Determine the [X, Y] coordinate at the center of the cell enclosing the given text.  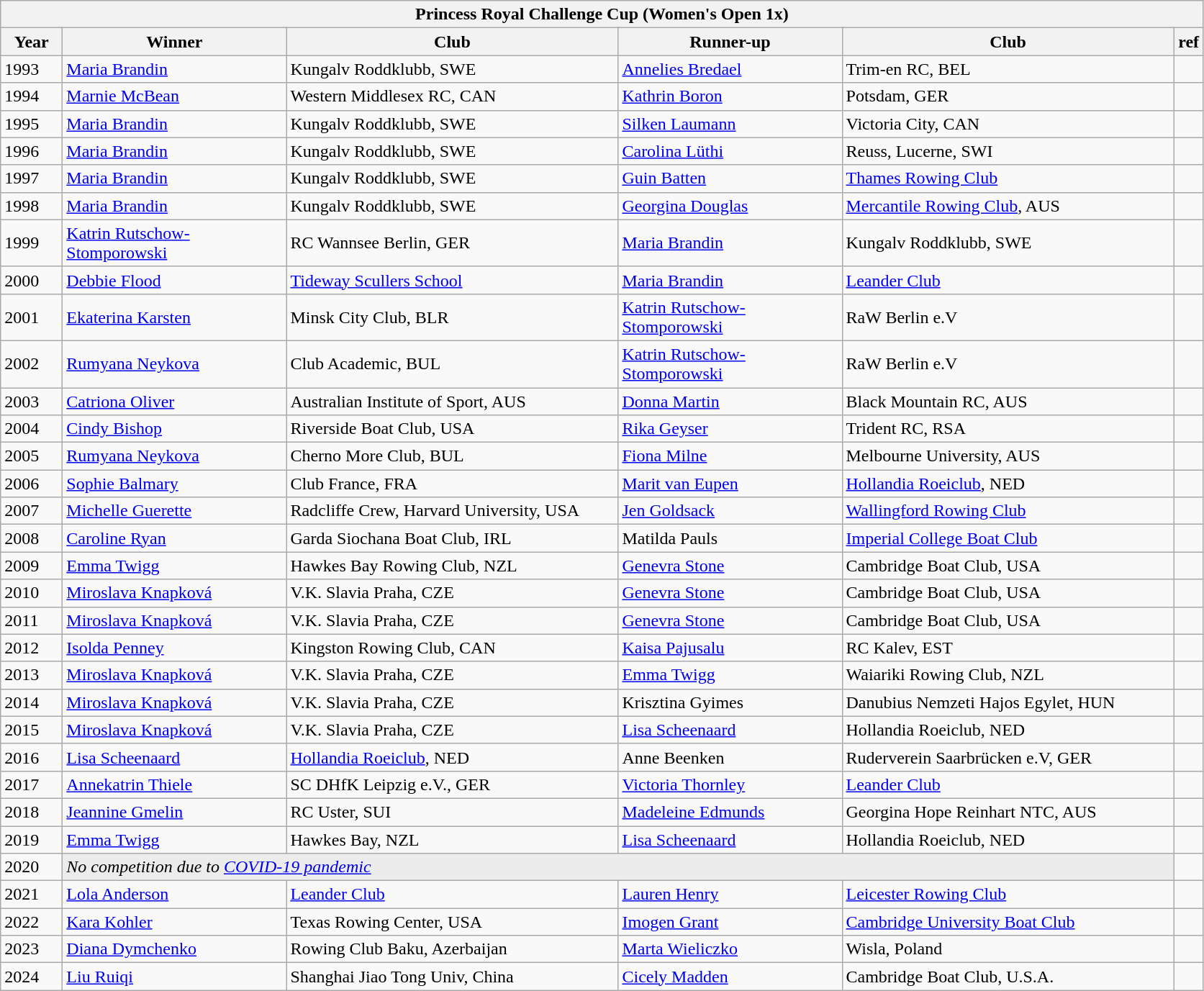
2007 [32, 511]
Rowing Club Baku, Azerbaijan [452, 949]
Minsk City Club, BLR [452, 317]
Trim-en RC, BEL [1008, 69]
Kaisa Pajusalu [730, 648]
1998 [32, 206]
2002 [32, 364]
Danubius Nemzeti Hajos Egylet, HUN [1008, 702]
Ruderverein Saarbrücken e.V, GER [1008, 757]
SC DHfK Leipzig e.V., GER [452, 784]
Catriona Oliver [174, 401]
Garda Siochana Boat Club, IRL [452, 538]
Sophie Balmary [174, 484]
Cambridge Boat Club, U.S.A. [1008, 977]
Runner-up [730, 42]
Victoria City, CAN [1008, 124]
Radcliffe Crew, Harvard University, USA [452, 511]
Cindy Bishop [174, 429]
Caroline Ryan [174, 538]
Wallingford Rowing Club [1008, 511]
2005 [32, 456]
1994 [32, 96]
2024 [32, 977]
2006 [32, 484]
Lola Anderson [174, 895]
Annekatrin Thiele [174, 784]
Cicely Madden [730, 977]
2019 [32, 840]
Shanghai Jiao Tong Univ, China [452, 977]
Donna Martin [730, 401]
2009 [32, 566]
Hawkes Bay Rowing Club, NZL [452, 566]
Kathrin Boron [730, 96]
1996 [32, 151]
Black Mountain RC, AUS [1008, 401]
2022 [32, 922]
Western Middlesex RC, CAN [452, 96]
2000 [32, 280]
Krisztina Gyimes [730, 702]
Australian Institute of Sport, AUS [452, 401]
2012 [32, 648]
ref [1189, 42]
Tideway Scullers School [452, 280]
Club Academic, BUL [452, 364]
1993 [32, 69]
RC Uster, SUI [452, 812]
Year [32, 42]
Princess Royal Challenge Cup (Women's Open 1x) [602, 14]
Marit van Eupen [730, 484]
2015 [32, 730]
Rika Geyser [730, 429]
2014 [32, 702]
Winner [174, 42]
Isolda Penney [174, 648]
2004 [32, 429]
2023 [32, 949]
Guin Batten [730, 178]
Thames Rowing Club [1008, 178]
Club France, FRA [452, 484]
Riverside Boat Club, USA [452, 429]
Cherno More Club, BUL [452, 456]
Marnie McBean [174, 96]
2018 [32, 812]
Matilda Pauls [730, 538]
Wisla, Poland [1008, 949]
Annelies Bredael [730, 69]
No competition due to COVID-19 pandemic [618, 867]
Reuss, Lucerne, SWI [1008, 151]
2013 [32, 675]
Madeleine Edmunds [730, 812]
1999 [32, 243]
2021 [32, 895]
1995 [32, 124]
2017 [32, 784]
Lauren Henry [730, 895]
Waiariki Rowing Club, NZL [1008, 675]
Imperial College Boat Club [1008, 538]
Jeannine Gmelin [174, 812]
2003 [32, 401]
Mercantile Rowing Club, AUS [1008, 206]
2010 [32, 593]
1997 [32, 178]
Melbourne University, AUS [1008, 456]
Debbie Flood [174, 280]
RC Kalev, EST [1008, 648]
Liu Ruiqi [174, 977]
Victoria Thornley [730, 784]
Texas Rowing Center, USA [452, 922]
Fiona Milne [730, 456]
Leicester Rowing Club [1008, 895]
Ekaterina Karsten [174, 317]
Anne Beenken [730, 757]
2020 [32, 867]
Silken Laumann [730, 124]
Michelle Guerette [174, 511]
Kara Kohler [174, 922]
2008 [32, 538]
Diana Dymchenko [174, 949]
RC Wannsee Berlin, GER [452, 243]
2001 [32, 317]
Trident RC, RSA [1008, 429]
2016 [32, 757]
Georgina Hope Reinhart NTC, AUS [1008, 812]
Cambridge University Boat Club [1008, 922]
Georgina Douglas [730, 206]
Carolina Lüthi [730, 151]
Kingston Rowing Club, CAN [452, 648]
Imogen Grant [730, 922]
2011 [32, 620]
Hawkes Bay, NZL [452, 840]
Potsdam, GER [1008, 96]
Jen Goldsack [730, 511]
Marta Wieliczko [730, 949]
